Find where the given text appears and provide that cell's center as [x, y] coordinate. 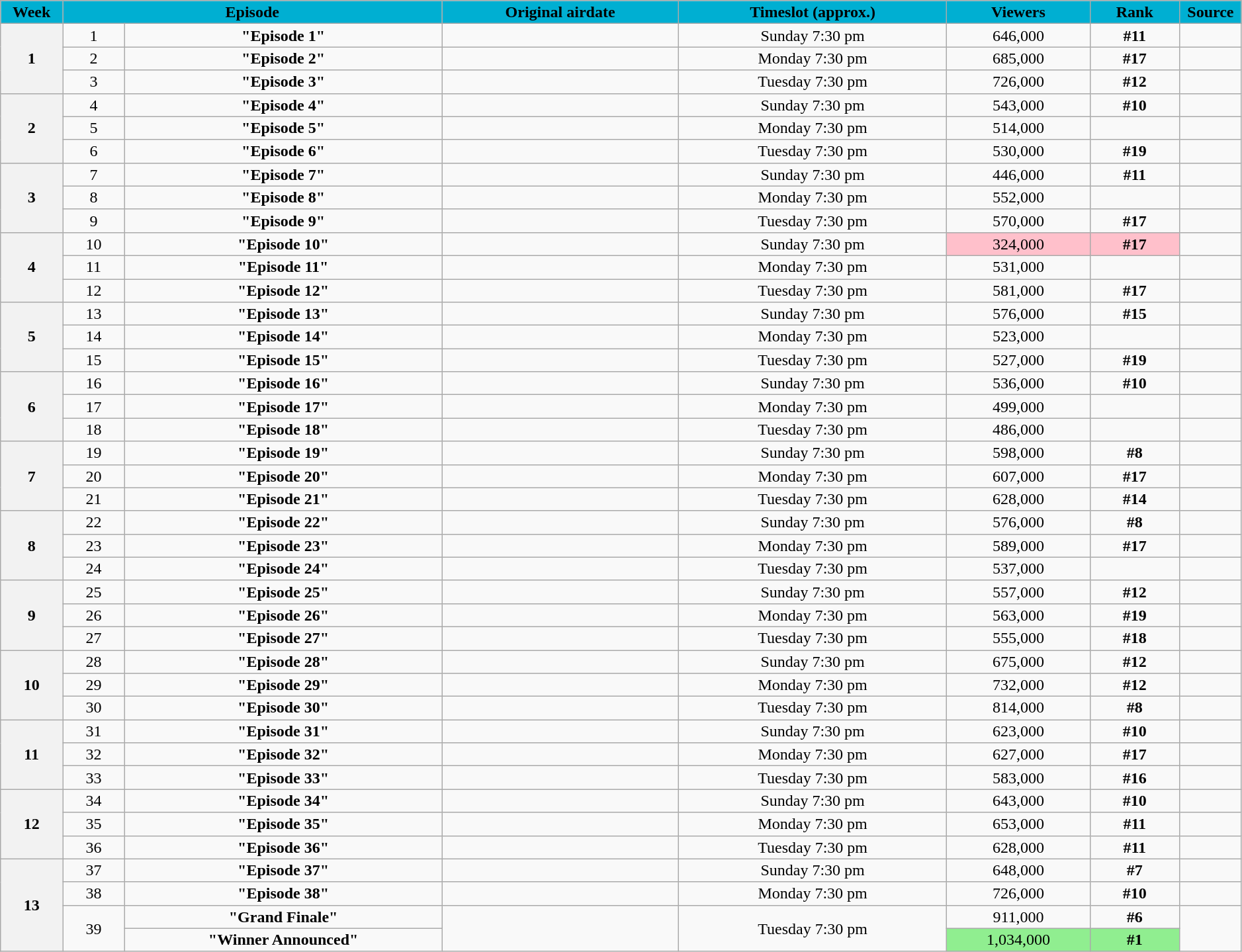
"Episode 14" [283, 337]
"Episode 7" [283, 175]
24 [94, 569]
536,000 [1018, 384]
18 [94, 430]
Week [32, 12]
"Episode 9" [283, 221]
"Episode 2" [283, 58]
#1 [1135, 939]
527,000 [1018, 360]
"Episode 1" [283, 36]
"Episode 38" [283, 893]
543,000 [1018, 105]
607,000 [1018, 476]
"Episode 10" [283, 243]
623,000 [1018, 732]
Source [1211, 12]
23 [94, 545]
"Grand Finale" [283, 917]
627,000 [1018, 754]
Viewers [1018, 12]
"Episode 16" [283, 384]
15 [94, 360]
Rank [1135, 12]
531,000 [1018, 267]
1,034,000 [1018, 939]
"Episode 29" [283, 685]
"Episode 31" [283, 732]
39 [94, 928]
"Episode 13" [283, 314]
"Episode 22" [283, 523]
30 [94, 708]
648,000 [1018, 871]
555,000 [1018, 638]
"Episode 11" [283, 267]
911,000 [1018, 917]
34 [94, 801]
#18 [1135, 638]
Original airdate [560, 12]
"Episode 32" [283, 754]
563,000 [1018, 615]
28 [94, 662]
"Episode 27" [283, 638]
530,000 [1018, 151]
#14 [1135, 499]
"Episode 37" [283, 871]
#16 [1135, 778]
#6 [1135, 917]
Episode [253, 12]
"Episode 4" [283, 105]
Timeslot (approx.) [813, 12]
"Episode 35" [283, 824]
21 [94, 499]
38 [94, 893]
732,000 [1018, 685]
"Episode 36" [283, 847]
14 [94, 337]
20 [94, 476]
643,000 [1018, 801]
537,000 [1018, 569]
446,000 [1018, 175]
"Episode 15" [283, 360]
"Episode 34" [283, 801]
27 [94, 638]
31 [94, 732]
"Winner Announced" [283, 939]
598,000 [1018, 453]
"Episode 5" [283, 128]
26 [94, 615]
"Episode 17" [283, 406]
37 [94, 871]
"Episode 26" [283, 615]
#7 [1135, 871]
16 [94, 384]
814,000 [1018, 708]
"Episode 12" [283, 291]
685,000 [1018, 58]
653,000 [1018, 824]
"Episode 18" [283, 430]
25 [94, 591]
#15 [1135, 314]
"Episode 3" [283, 82]
36 [94, 847]
523,000 [1018, 337]
"Episode 24" [283, 569]
"Episode 8" [283, 197]
17 [94, 406]
19 [94, 453]
552,000 [1018, 197]
581,000 [1018, 291]
"Episode 28" [283, 662]
486,000 [1018, 430]
570,000 [1018, 221]
675,000 [1018, 662]
557,000 [1018, 591]
589,000 [1018, 545]
583,000 [1018, 778]
"Episode 21" [283, 499]
"Episode 23" [283, 545]
"Episode 20" [283, 476]
"Episode 6" [283, 151]
33 [94, 778]
514,000 [1018, 128]
32 [94, 754]
"Episode 30" [283, 708]
35 [94, 824]
"Episode 25" [283, 591]
29 [94, 685]
"Episode 19" [283, 453]
"Episode 33" [283, 778]
646,000 [1018, 36]
499,000 [1018, 406]
324,000 [1018, 243]
22 [94, 523]
